Locate the cell with the specified text and output its (x, y) center coordinate. 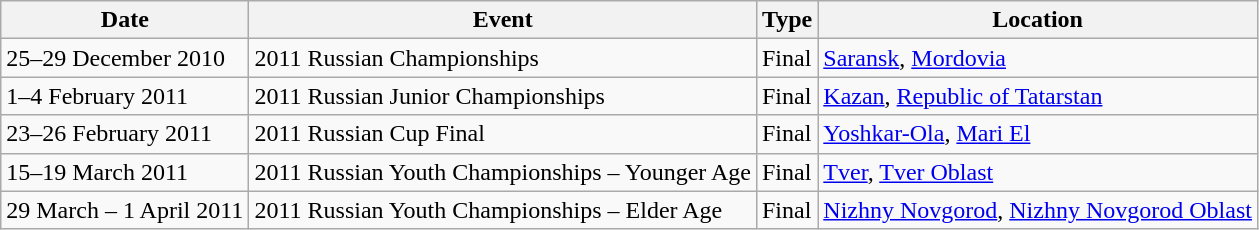
1–4 February 2011 (125, 96)
Saransk, Mordovia (1038, 58)
Date (125, 20)
Location (1038, 20)
Yoshkar-Ola, Mari El (1038, 134)
Tver, Tver Oblast (1038, 172)
2011 Russian Youth Championships – Elder Age (503, 210)
Event (503, 20)
2011 Russian Junior Championships (503, 96)
2011 Russian Youth Championships – Younger Age (503, 172)
29 March – 1 April 2011 (125, 210)
2011 Russian Championships (503, 58)
Kazan, Republic of Tatarstan (1038, 96)
25–29 December 2010 (125, 58)
Type (786, 20)
23–26 February 2011 (125, 134)
15–19 March 2011 (125, 172)
2011 Russian Cup Final (503, 134)
Nizhny Novgorod, Nizhny Novgorod Oblast (1038, 210)
